Find where the given text appears and provide that cell's center as [x, y] coordinate. 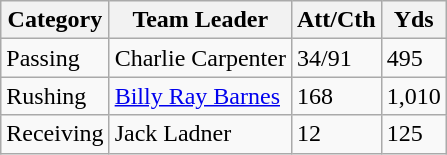
495 [414, 58]
Passing [55, 58]
34/91 [336, 58]
1,010 [414, 96]
Billy Ray Barnes [200, 96]
Att/Cth [336, 20]
Yds [414, 20]
Rushing [55, 96]
Receiving [55, 134]
125 [414, 134]
Charlie Carpenter [200, 58]
Jack Ladner [200, 134]
Category [55, 20]
12 [336, 134]
Team Leader [200, 20]
168 [336, 96]
